Return the [X, Y] coordinate for the center point of the cell that contains the specified text.  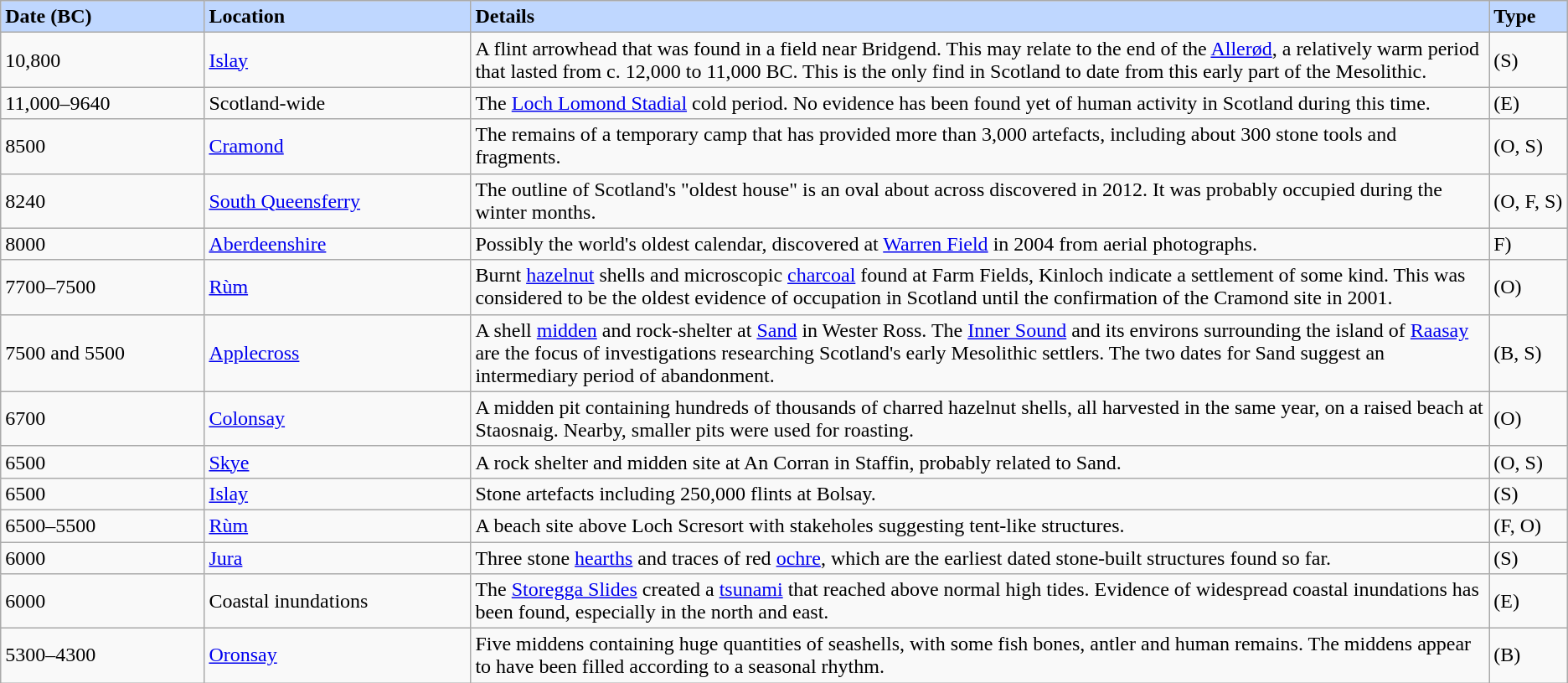
Details [980, 17]
Scotland-wide [338, 103]
A rock shelter and midden site at An Corran in Staffin, probably related to Sand. [980, 462]
Possibly the world's oldest calendar, discovered at Warren Field in 2004 from aerial photographs. [980, 244]
(B, S) [1529, 353]
South Queensferry [338, 201]
7500 and 5500 [102, 353]
11,000–9640 [102, 103]
The Loch Lomond Stadial cold period. No evidence has been found yet of human activity in Scotland during this time. [980, 103]
8500 [102, 146]
Aberdeenshire [338, 244]
F) [1529, 244]
10,800 [102, 60]
(F, O) [1529, 525]
Colonsay [338, 419]
Stone artefacts including 250,000 flints at Bolsay. [980, 494]
Oronsay [338, 655]
8000 [102, 244]
Jura [338, 557]
Coastal inundations [338, 602]
Applecross [338, 353]
Location [338, 17]
8240 [102, 201]
Type [1529, 17]
5300–4300 [102, 655]
The remains of a temporary camp that has provided more than 3,000 artefacts, including about 300 stone tools and fragments. [980, 146]
The outline of Scotland's "oldest house" is an oval about across discovered in 2012. It was probably occupied during the winter months. [980, 201]
(O, F, S) [1529, 201]
Cramond [338, 146]
A beach site above Loch Scresort with stakeholes suggesting tent-like structures. [980, 525]
7700–7500 [102, 287]
6500–5500 [102, 525]
Date (BC) [102, 17]
Three stone hearths and traces of red ochre, which are the earliest dated stone-built structures found so far. [980, 557]
(B) [1529, 655]
6700 [102, 419]
Skye [338, 462]
